Output the [X, Y] coordinate of the center of the cell containing the given text.  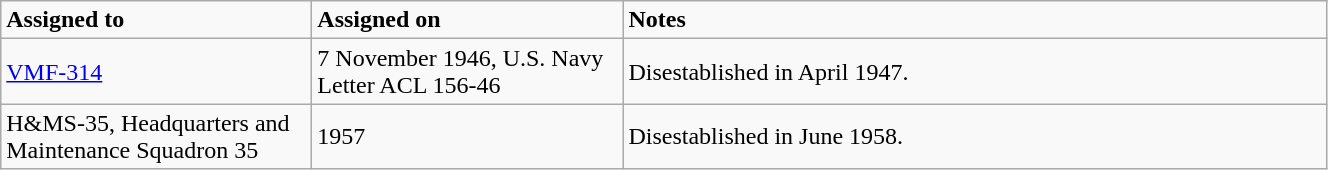
H&MS-35, Headquarters and Maintenance Squadron 35 [156, 136]
Assigned on [468, 20]
Assigned to [156, 20]
7 November 1946, U.S. Navy Letter ACL 156-46 [468, 72]
VMF-314 [156, 72]
Notes [975, 20]
Disestablished in June 1958. [975, 136]
1957 [468, 136]
Disestablished in April 1947. [975, 72]
